Locate the cell with the specified text and output its (x, y) center coordinate. 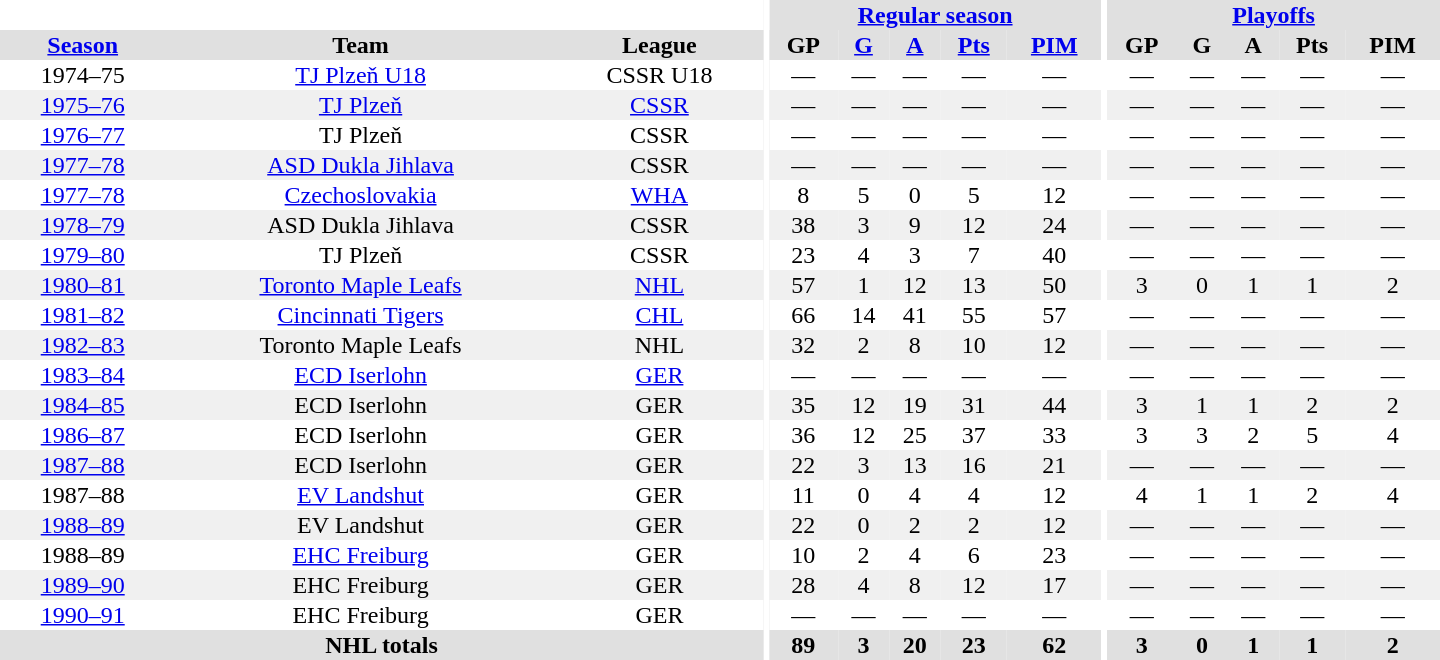
1981–82 (82, 315)
1980–81 (82, 285)
44 (1054, 405)
6 (974, 555)
7 (974, 255)
WHA (660, 195)
1978–79 (82, 225)
1976–77 (82, 135)
1990–91 (82, 615)
32 (804, 345)
38 (804, 225)
19 (914, 405)
33 (1054, 435)
1974–75 (82, 75)
1975–76 (82, 105)
Team (360, 45)
League (660, 45)
50 (1054, 285)
Cincinnati Tigers (360, 315)
Regular season (936, 15)
28 (804, 585)
37 (974, 435)
9 (914, 225)
1979–80 (82, 255)
1982–83 (82, 345)
NHL totals (382, 645)
11 (804, 495)
35 (804, 405)
55 (974, 315)
16 (974, 465)
20 (914, 645)
66 (804, 315)
21 (1054, 465)
1989–90 (82, 585)
41 (914, 315)
25 (914, 435)
Czechoslovakia (360, 195)
CSSR U18 (660, 75)
Season (82, 45)
TJ Plzeň U18 (360, 75)
31 (974, 405)
36 (804, 435)
Playoffs (1274, 15)
89 (804, 645)
CHL (660, 315)
14 (864, 315)
24 (1054, 225)
40 (1054, 255)
62 (1054, 645)
1986–87 (82, 435)
1984–85 (82, 405)
1983–84 (82, 375)
17 (1054, 585)
